Output the [x, y] coordinate of the center of the cell containing the given text.  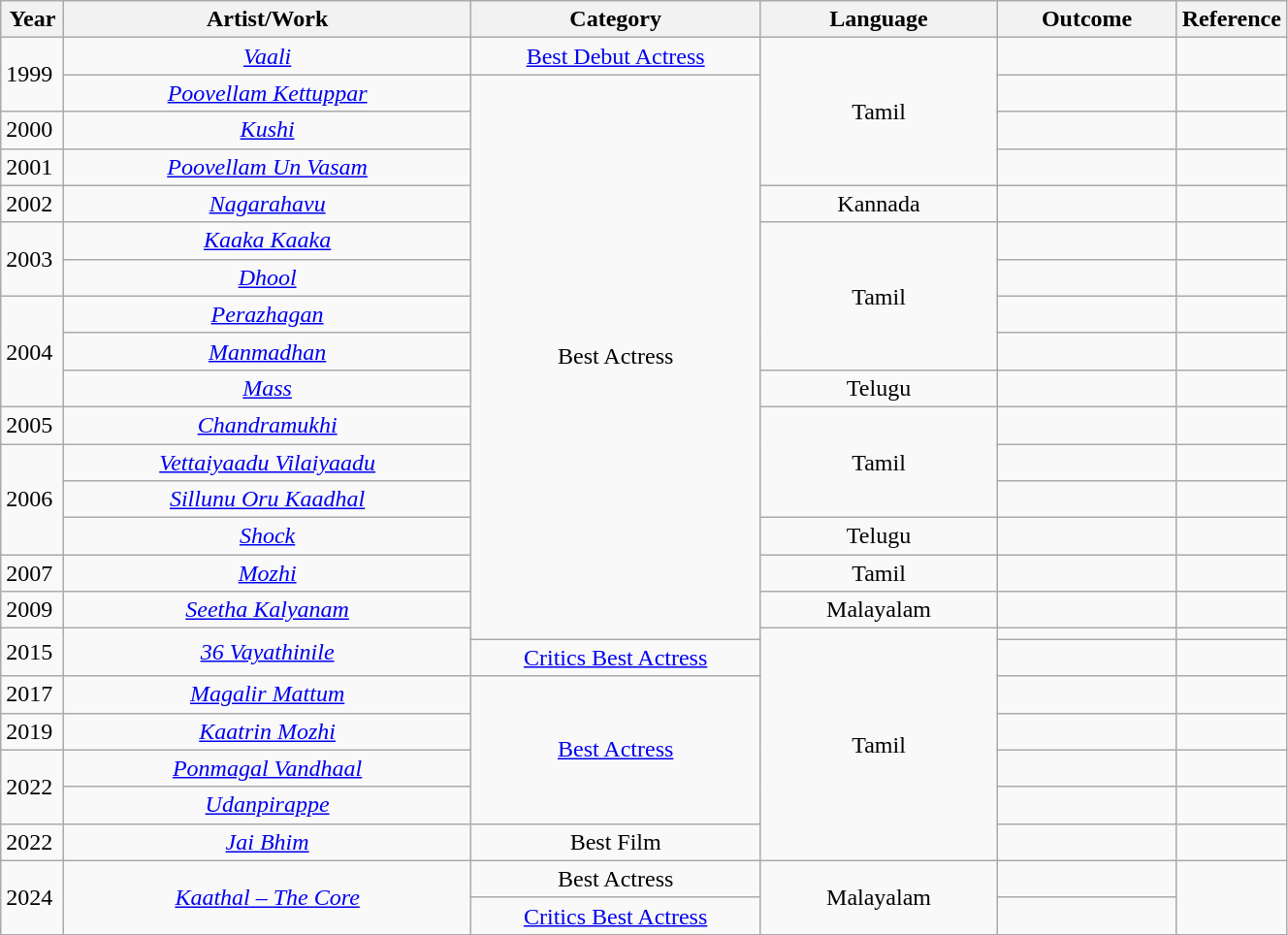
Chandramukhi [268, 425]
Kannada [879, 204]
Reference [1232, 19]
Kaatrin Mozhi [268, 731]
2024 [33, 897]
2001 [33, 167]
2002 [33, 204]
2009 [33, 610]
2007 [33, 573]
1999 [33, 75]
Poovellam Un Vasam [268, 167]
Seetha Kalyanam [268, 610]
Magalir Mattum [268, 694]
Ponmagal Vandhaal [268, 768]
Year [33, 19]
Vaali [268, 56]
Best Film [615, 842]
2004 [33, 351]
Mozhi [268, 573]
Category [615, 19]
Dhool [268, 277]
2005 [33, 425]
Sillunu Oru Kaadhal [268, 500]
2003 [33, 259]
Udanpirappe [268, 805]
Kushi [268, 130]
Outcome [1086, 19]
Jai Bhim [268, 842]
Nagarahavu [268, 204]
Manmadhan [268, 351]
Vettaiyaadu Vilaiyaadu [268, 463]
Language [879, 19]
Kaathal – The Core [268, 897]
2000 [33, 130]
Kaaka Kaaka [268, 241]
Best Debut Actress [615, 56]
Poovellam Kettuppar [268, 93]
Mass [268, 388]
2019 [33, 731]
2015 [33, 652]
2017 [33, 694]
36 Vayathinile [268, 652]
Perazhagan [268, 314]
2006 [33, 500]
Artist/Work [268, 19]
Shock [268, 536]
